Output the (X, Y) coordinate of the center of the cell containing the given text.  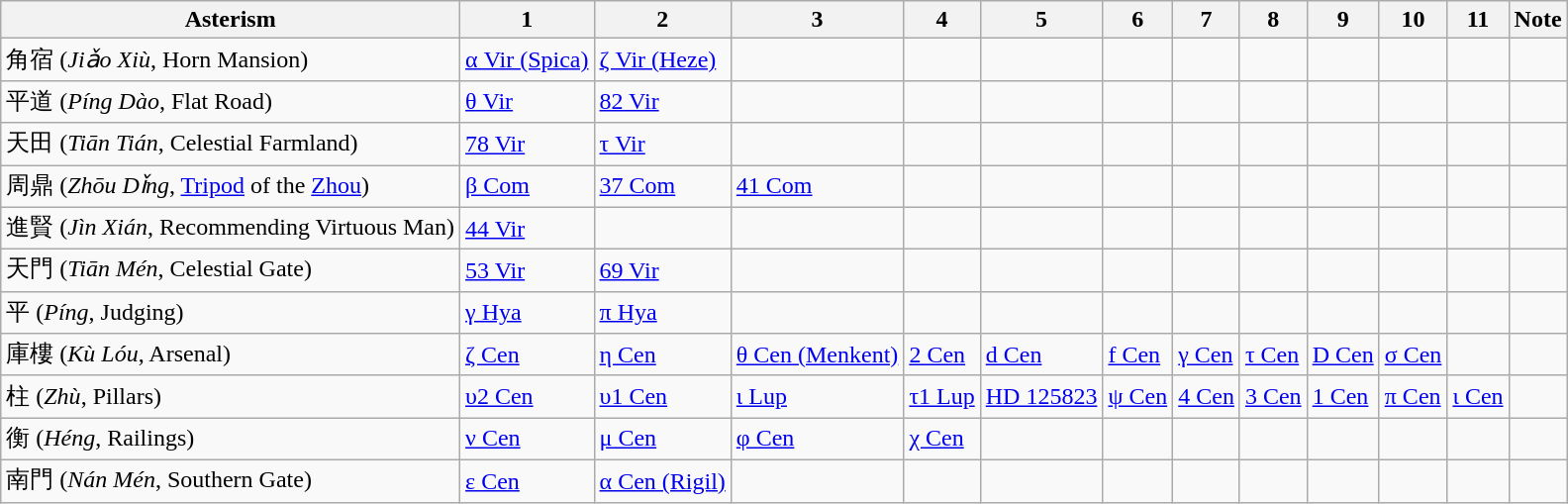
π Hya (662, 313)
4 (942, 20)
3 Cen (1273, 396)
τ1 Lup (942, 396)
ζ Vir (Heze) (662, 59)
2 Cen (942, 354)
ι Cen (1478, 396)
η Cen (662, 354)
82 Vir (662, 101)
進賢 (Jìn Xián, Recommending Virtuous Man) (231, 228)
11 (1478, 20)
ι Lup (818, 396)
37 Com (662, 186)
ζ Cen (527, 354)
φ Cen (818, 440)
3 (818, 20)
10 (1414, 20)
Asterism (231, 20)
8 (1273, 20)
周鼎 (Zhōu Dǐng, Tripod of the Zhou) (231, 186)
υ1 Cen (662, 396)
d Cen (1041, 354)
78 Vir (527, 145)
τ Cen (1273, 354)
θ Vir (527, 101)
γ Cen (1207, 354)
χ Cen (942, 440)
D Cen (1342, 354)
ε Cen (527, 481)
4 Cen (1207, 396)
ν Cen (527, 440)
Note (1538, 20)
44 Vir (527, 228)
γ Hya (527, 313)
平道 (Píng Dào, Flat Road) (231, 101)
π Cen (1414, 396)
ψ Cen (1138, 396)
庫樓 (Kù Lóu, Arsenal) (231, 354)
1 Cen (1342, 396)
α Cen (Rigil) (662, 481)
HD 125823 (1041, 396)
2 (662, 20)
9 (1342, 20)
41 Com (818, 186)
天田 (Tiān Tián, Celestial Farmland) (231, 145)
μ Cen (662, 440)
柱 (Zhù, Pillars) (231, 396)
1 (527, 20)
平 (Píng, Judging) (231, 313)
5 (1041, 20)
69 Vir (662, 271)
θ Cen (Menkent) (818, 354)
τ Vir (662, 145)
υ2 Cen (527, 396)
α Vir (Spica) (527, 59)
σ Cen (1414, 354)
53 Vir (527, 271)
衡 (Héng, Railings) (231, 440)
南門 (Nán Mén, Southern Gate) (231, 481)
7 (1207, 20)
天門 (Tiān Mén, Celestial Gate) (231, 271)
角宿 (Jiǎo Xiù, Horn Mansion) (231, 59)
f Cen (1138, 354)
6 (1138, 20)
β Com (527, 186)
